Determine the (x, y) coordinate at the center of the cell enclosing the given text.  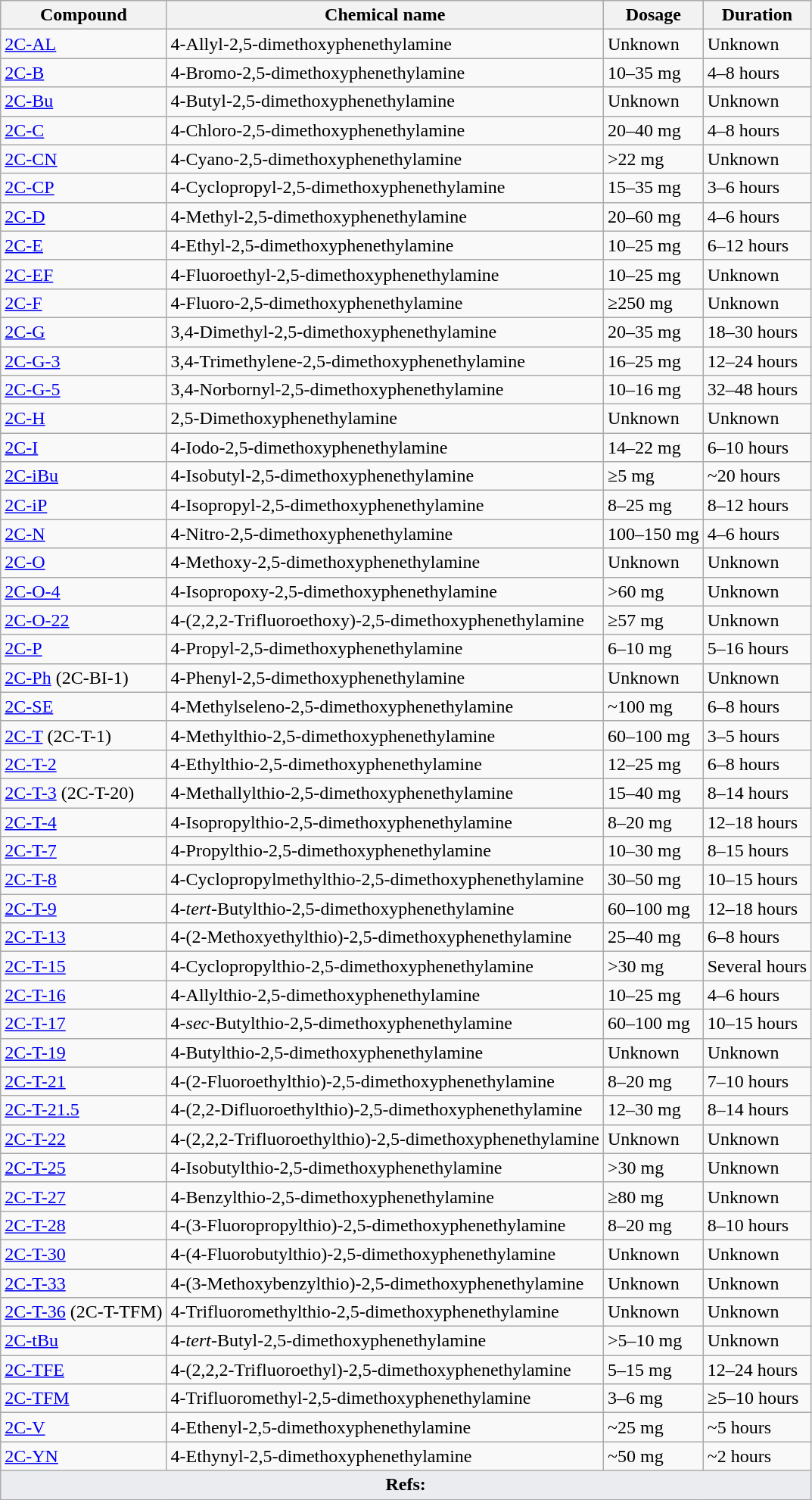
2C-Ph (2C-BI-1) (83, 678)
2C-Bu (83, 101)
~5 hours (757, 1427)
4-Cyano-2,5-dimethoxyphenethylamine (384, 159)
10–16 mg (653, 390)
2C-T-33 (83, 1283)
3,4-Norbornyl-2,5-dimethoxyphenethylamine (384, 390)
4-Chloro-2,5-dimethoxyphenethylamine (384, 130)
4-(2-Methoxyethylthio)-2,5-dimethoxyphenethylamine (384, 937)
≥5–10 hours (757, 1399)
2C-YN (83, 1456)
4-Methallylthio-2,5-dimethoxyphenethylamine (384, 793)
4-Methyl-2,5-dimethoxyphenethylamine (384, 217)
Refs: (406, 1485)
2C-B (83, 73)
2C-H (83, 419)
2C-T-9 (83, 909)
5–15 mg (653, 1370)
2C-T-13 (83, 937)
2C-V (83, 1427)
2C-CN (83, 159)
4-Propylthio-2,5-dimethoxyphenethylamine (384, 851)
6–12 hours (757, 245)
4-Isopropoxy-2,5-dimethoxyphenethylamine (384, 591)
≥250 mg (653, 303)
2,5-Dimethoxyphenethylamine (384, 419)
4-Ethynyl-2,5-dimethoxyphenethylamine (384, 1456)
4-(3-Methoxybenzylthio)-2,5-dimethoxyphenethylamine (384, 1283)
2C-iP (83, 505)
8–15 hours (757, 851)
15–40 mg (653, 793)
2C-AL (83, 44)
2C-P (83, 649)
4-Cyclopropyl-2,5-dimethoxyphenethylamine (384, 188)
2C-T-21.5 (83, 1110)
20–35 mg (653, 332)
4-(2,2,2-Trifluoroethylthio)-2,5-dimethoxyphenethylamine (384, 1139)
2C-T-4 (83, 822)
2C-T-28 (83, 1225)
2C-G (83, 332)
4-Methylseleno-2,5-dimethoxyphenethylamine (384, 706)
4-Isopropylthio-2,5-dimethoxyphenethylamine (384, 822)
4-Allyl-2,5-dimethoxyphenethylamine (384, 44)
2C-T-21 (83, 1081)
4-Isobutylthio-2,5-dimethoxyphenethylamine (384, 1168)
8–12 hours (757, 505)
4-Methylthio-2,5-dimethoxyphenethylamine (384, 735)
4-Propyl-2,5-dimethoxyphenethylamine (384, 649)
4-Iodo-2,5-dimethoxyphenethylamine (384, 448)
2C-T-36 (2C-T-TFM) (83, 1312)
12–25 mg (653, 764)
~2 hours (757, 1456)
2C-T (2C-T-1) (83, 735)
2C-T-22 (83, 1139)
16–25 mg (653, 361)
2C-I (83, 448)
Several hours (757, 966)
Compound (83, 15)
10–30 mg (653, 851)
8–10 hours (757, 1225)
~25 mg (653, 1427)
100–150 mg (653, 534)
3,4-Dimethyl-2,5-dimethoxyphenethylamine (384, 332)
6–10 mg (653, 649)
2C-T-30 (83, 1254)
2C-T-2 (83, 764)
4-Butyl-2,5-dimethoxyphenethylamine (384, 101)
4-Isobutyl-2,5-dimethoxyphenethylamine (384, 476)
4-Cyclopropylmethylthio-2,5-dimethoxyphenethylamine (384, 880)
20–40 mg (653, 130)
4-Butylthio-2,5-dimethoxyphenethylamine (384, 1052)
25–40 mg (653, 937)
4-Trifluoromethylthio-2,5-dimethoxyphenethylamine (384, 1312)
≥80 mg (653, 1196)
2C-E (83, 245)
2C-G-5 (83, 390)
2C-T-27 (83, 1196)
~20 hours (757, 476)
2C-T-7 (83, 851)
15–35 mg (653, 188)
4-(3-Fluoropropylthio)-2,5-dimethoxyphenethylamine (384, 1225)
>22 mg (653, 159)
4-Fluoroethyl-2,5-dimethoxyphenethylamine (384, 274)
>60 mg (653, 591)
2C-T-16 (83, 995)
2C-O-4 (83, 591)
4-Phenyl-2,5-dimethoxyphenethylamine (384, 678)
3–5 hours (757, 735)
30–50 mg (653, 880)
4-Trifluoromethyl-2,5-dimethoxyphenethylamine (384, 1399)
4-Benzylthio-2,5-dimethoxyphenethylamine (384, 1196)
3–6 hours (757, 188)
4-(2-Fluoroethylthio)-2,5-dimethoxyphenethylamine (384, 1081)
2C-O (83, 563)
2C-T-3 (2C-T-20) (83, 793)
Chemical name (384, 15)
32–48 hours (757, 390)
2C-SE (83, 706)
2C-TFM (83, 1399)
2C-G-3 (83, 361)
5–16 hours (757, 649)
4-Isopropyl-2,5-dimethoxyphenethylamine (384, 505)
4-Nitro-2,5-dimethoxyphenethylamine (384, 534)
≥57 mg (653, 620)
4-Methoxy-2,5-dimethoxyphenethylamine (384, 563)
2C-iBu (83, 476)
8–25 mg (653, 505)
3–6 mg (653, 1399)
2C-F (83, 303)
4-(2,2-Difluoroethylthio)-2,5-dimethoxyphenethylamine (384, 1110)
4-tert-Butylthio-2,5-dimethoxyphenethylamine (384, 909)
Duration (757, 15)
2C-C (83, 130)
~100 mg (653, 706)
4-sec-Butylthio-2,5-dimethoxyphenethylamine (384, 1024)
2C-TFE (83, 1370)
4-Ethenyl-2,5-dimethoxyphenethylamine (384, 1427)
2C-T-8 (83, 880)
2C-T-15 (83, 966)
2C-O-22 (83, 620)
4-(2,2,2-Trifluoroethoxy)-2,5-dimethoxyphenethylamine (384, 620)
14–22 mg (653, 448)
4-Fluoro-2,5-dimethoxyphenethylamine (384, 303)
>5–10 mg (653, 1341)
2C-T-17 (83, 1024)
4-Ethyl-2,5-dimethoxyphenethylamine (384, 245)
4-Ethylthio-2,5-dimethoxyphenethylamine (384, 764)
2C-N (83, 534)
2C-D (83, 217)
7–10 hours (757, 1081)
2C-CP (83, 188)
10–35 mg (653, 73)
4-Bromo-2,5-dimethoxyphenethylamine (384, 73)
4-tert-Butyl-2,5-dimethoxyphenethylamine (384, 1341)
~50 mg (653, 1456)
4-Cyclopropylthio-2,5-dimethoxyphenethylamine (384, 966)
20–60 mg (653, 217)
2C-T-25 (83, 1168)
4-(2,2,2-Trifluoroethyl)-2,5-dimethoxyphenethylamine (384, 1370)
4-(4-Fluorobutylthio)-2,5-dimethoxyphenethylamine (384, 1254)
≥5 mg (653, 476)
4-Allylthio-2,5-dimethoxyphenethylamine (384, 995)
6–10 hours (757, 448)
18–30 hours (757, 332)
12–30 mg (653, 1110)
Dosage (653, 15)
2C-tBu (83, 1341)
2C-EF (83, 274)
3,4-Trimethylene-2,5-dimethoxyphenethylamine (384, 361)
2C-T-19 (83, 1052)
